Find where the given text appears and provide that cell's center as (x, y) coordinate. 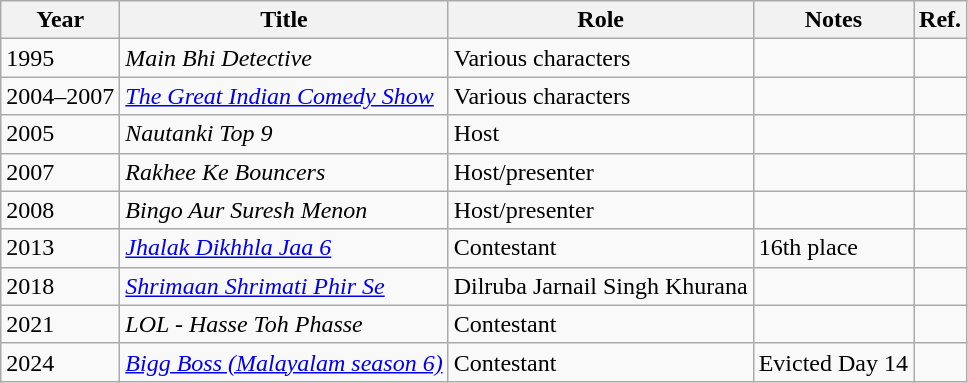
2018 (60, 286)
2008 (60, 210)
Host (600, 134)
2004–2007 (60, 96)
Role (600, 20)
Shrimaan Shrimati Phir Se (284, 286)
Bigg Boss (Malayalam season 6) (284, 362)
The Great Indian Comedy Show (284, 96)
Evicted Day 14 (833, 362)
Title (284, 20)
Main Bhi Detective (284, 58)
2007 (60, 172)
Nautanki Top 9 (284, 134)
Jhalak Dikhhla Jaa 6 (284, 248)
Ref. (940, 20)
1995 (60, 58)
Notes (833, 20)
Rakhee Ke Bouncers (284, 172)
2021 (60, 324)
16th place (833, 248)
2005 (60, 134)
LOL - Hasse Toh Phasse (284, 324)
2024 (60, 362)
Bingo Aur Suresh Menon (284, 210)
Dilruba Jarnail Singh Khurana (600, 286)
Year (60, 20)
2013 (60, 248)
